Search for the cell housing the specified text and yield its (x, y) center coordinate. 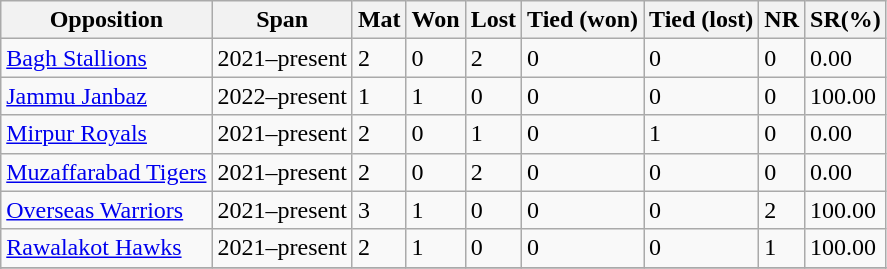
Jammu Janbaz (106, 96)
Tied (lost) (702, 20)
Opposition (106, 20)
2022–present (282, 96)
Won (436, 20)
Mirpur Royals (106, 134)
Overseas Warriors (106, 210)
Span (282, 20)
Tied (won) (583, 20)
3 (379, 210)
Bagh Stallions (106, 58)
Lost (493, 20)
Mat (379, 20)
Muzaffarabad Tigers (106, 172)
Rawalakot Hawks (106, 248)
NR (782, 20)
SR(%) (846, 20)
